From the cell containing the given text, extract its center point as (X, Y) coordinate. 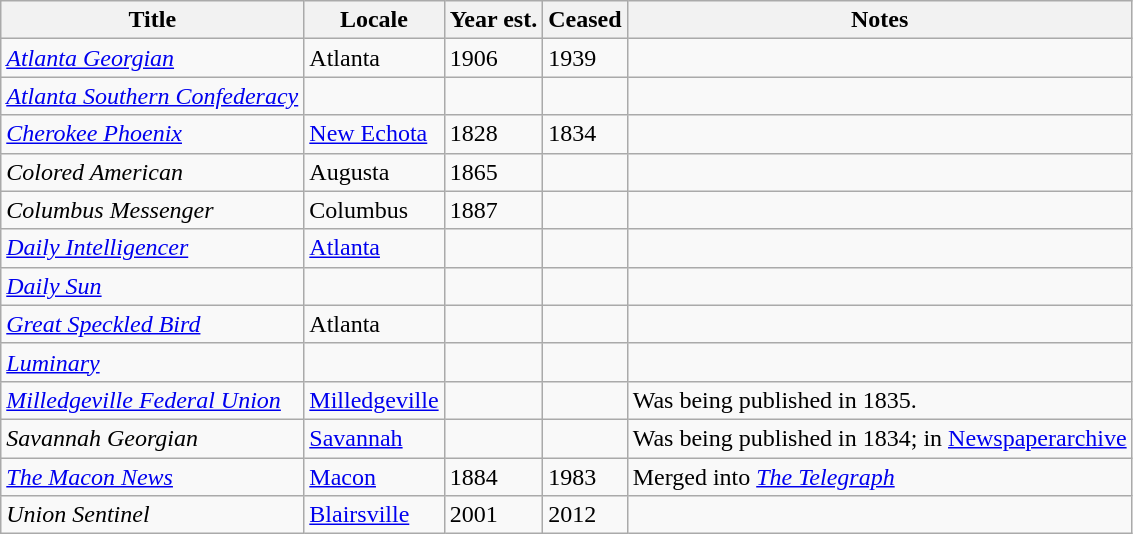
Augusta (374, 172)
Blairsville (374, 515)
Ceased (585, 20)
Macon (374, 477)
1906 (494, 58)
1884 (494, 477)
Merged into The Telegraph (880, 477)
Title (152, 20)
Year est. (494, 20)
1983 (585, 477)
Savannah (374, 438)
Milledgeville Federal Union (152, 400)
Milledgeville (374, 400)
Daily Intelligencer (152, 248)
1834 (585, 134)
Was being published in 1835. (880, 400)
Locale (374, 20)
Was being published in 1834; in Newspaperarchive (880, 438)
1828 (494, 134)
Cherokee Phoenix (152, 134)
Atlanta Southern Confederacy (152, 96)
1939 (585, 58)
Luminary (152, 362)
2001 (494, 515)
Colored American (152, 172)
2012 (585, 515)
Atlanta Georgian (152, 58)
New Echota (374, 134)
1887 (494, 210)
Columbus (374, 210)
Great Speckled Bird (152, 324)
Columbus Messenger (152, 210)
Union Sentinel (152, 515)
1865 (494, 172)
The Macon News (152, 477)
Notes (880, 20)
Savannah Georgian (152, 438)
Daily Sun (152, 286)
